Return [x, y] of the center of cell containing provided text 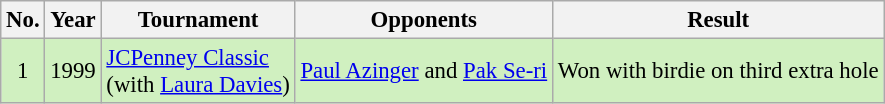
No. [23, 20]
1999 [73, 72]
Opponents [424, 20]
Tournament [198, 20]
1 [23, 72]
JCPenney Classic(with Laura Davies) [198, 72]
Year [73, 20]
Result [718, 20]
Won with birdie on third extra hole [718, 72]
Paul Azinger and Pak Se-ri [424, 72]
